Identify which cell holds the provided text, then report its (X, Y) central coordinate. 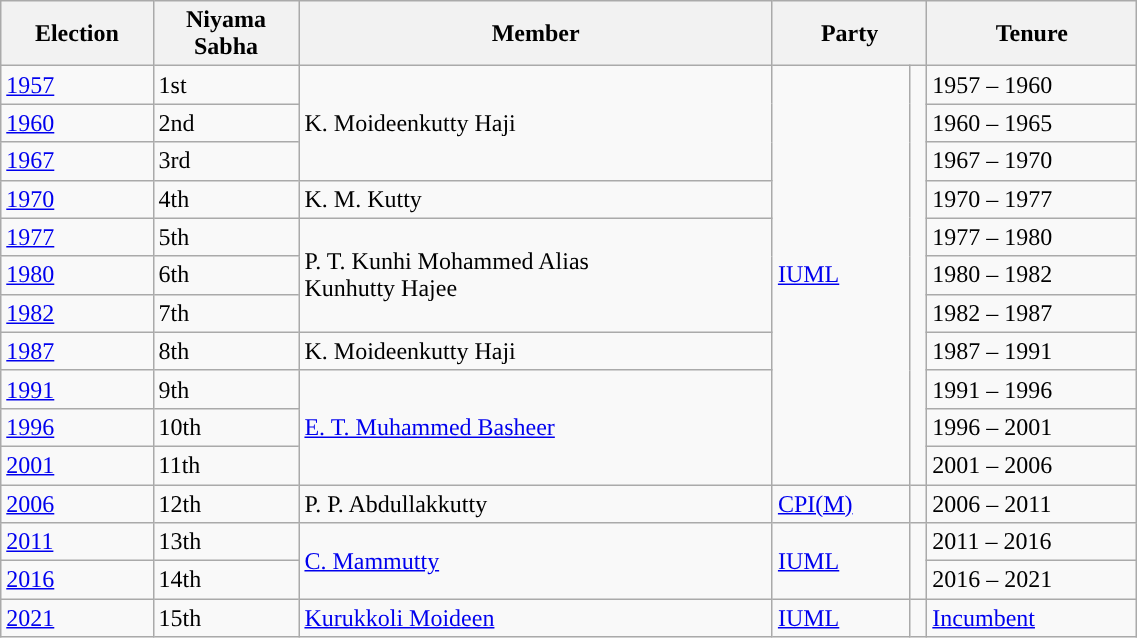
15th (226, 618)
2001 – 2006 (1032, 465)
14th (226, 580)
NiyamaSabha (226, 34)
11th (226, 465)
1987 – 1991 (1032, 351)
CPI(M) (840, 503)
5th (226, 237)
Tenure (1032, 34)
13th (226, 542)
1977 (77, 237)
2006 (77, 503)
12th (226, 503)
1991 – 1996 (1032, 389)
3rd (226, 161)
1996 – 2001 (1032, 427)
K. M. Kutty (536, 199)
6th (226, 275)
1982 – 1987 (1032, 313)
1st (226, 85)
E. T. Muhammed Basheer (536, 427)
1960 (77, 123)
1967 – 1970 (1032, 161)
1996 (77, 427)
Incumbent (1032, 618)
Kurukkoli Moideen (536, 618)
1957 (77, 85)
8th (226, 351)
1977 – 1980 (1032, 237)
2006 – 2011 (1032, 503)
Election (77, 34)
1967 (77, 161)
4th (226, 199)
1980 (77, 275)
1980 – 1982 (1032, 275)
P. P. Abdullakkutty (536, 503)
2nd (226, 123)
Party (849, 34)
1987 (77, 351)
10th (226, 427)
Member (536, 34)
2021 (77, 618)
2016 (77, 580)
P. T. Kunhi Mohammed AliasKunhutty Hajee (536, 275)
1970 – 1977 (1032, 199)
1957 – 1960 (1032, 85)
C. Mammutty (536, 561)
1991 (77, 389)
1970 (77, 199)
2016 – 2021 (1032, 580)
7th (226, 313)
2011 – 2016 (1032, 542)
2001 (77, 465)
9th (226, 389)
1960 – 1965 (1032, 123)
1982 (77, 313)
2011 (77, 542)
